Extract the (x, y) coordinate from the center of the cell holding the provided text.  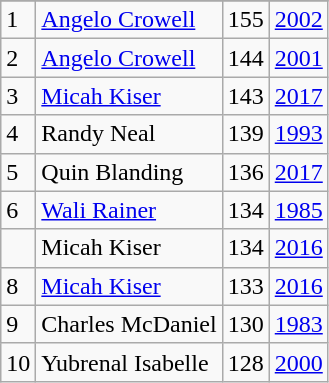
Wali Rainer (129, 210)
1985 (298, 210)
4 (18, 134)
128 (246, 362)
155 (246, 20)
1983 (298, 324)
1 (18, 20)
2001 (298, 58)
136 (246, 172)
6 (18, 210)
1993 (298, 134)
2002 (298, 20)
3 (18, 96)
Yubrenal Isabelle (129, 362)
133 (246, 286)
143 (246, 96)
Charles McDaniel (129, 324)
139 (246, 134)
8 (18, 286)
2000 (298, 362)
130 (246, 324)
9 (18, 324)
2 (18, 58)
5 (18, 172)
10 (18, 362)
Quin Blanding (129, 172)
144 (246, 58)
Randy Neal (129, 134)
